From the cell containing the given text, extract its center point as (X, Y) coordinate. 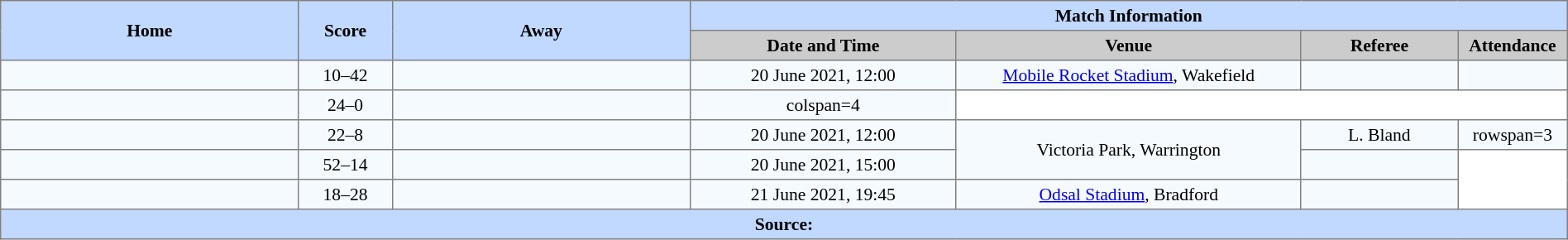
Date and Time (823, 46)
Referee (1379, 46)
20 June 2021, 15:00 (823, 165)
Odsal Stadium, Bradford (1128, 194)
24–0 (346, 105)
Home (150, 31)
22–8 (346, 135)
10–42 (346, 75)
18–28 (346, 194)
Match Information (1128, 16)
Mobile Rocket Stadium, Wakefield (1128, 75)
Source: (784, 224)
Venue (1128, 46)
Score (346, 31)
Away (541, 31)
rowspan=3 (1513, 135)
Attendance (1513, 46)
52–14 (346, 165)
21 June 2021, 19:45 (823, 194)
Victoria Park, Warrington (1128, 150)
L. Bland (1379, 135)
colspan=4 (823, 105)
